Scan for the cell matching the given text and deliver its (X, Y) coordinate at center. 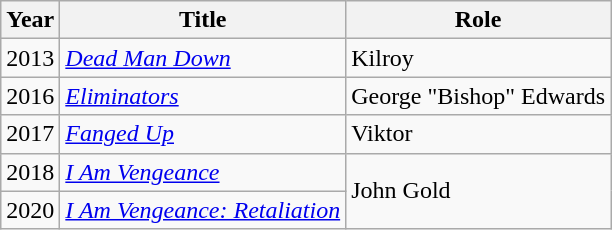
Title (203, 20)
2017 (30, 134)
George "Bishop" Edwards (478, 96)
2016 (30, 96)
2013 (30, 58)
Kilroy (478, 58)
2020 (30, 210)
Eliminators (203, 96)
John Gold (478, 191)
Fanged Up (203, 134)
Role (478, 20)
2018 (30, 172)
I Am Vengeance: Retaliation (203, 210)
Dead Man Down (203, 58)
Viktor (478, 134)
Year (30, 20)
I Am Vengeance (203, 172)
